Return the (x, y) coordinate for the center point of the cell that contains the specified text.  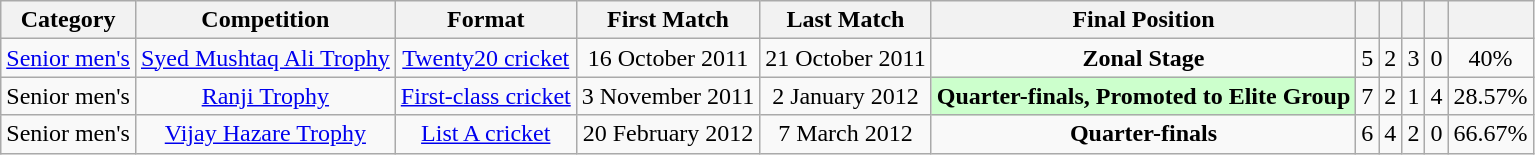
Competition (265, 20)
Vijay Hazare Trophy (265, 134)
Ranji Trophy (265, 96)
First-class cricket (486, 96)
Last Match (846, 20)
7 March 2012 (846, 134)
Syed Mushtaq Ali Trophy (265, 58)
40% (1490, 58)
Zonal Stage (1144, 58)
7 (1368, 96)
Format (486, 20)
3 November 2011 (668, 96)
5 (1368, 58)
20 February 2012 (668, 134)
List A cricket (486, 134)
First Match (668, 20)
28.57% (1490, 96)
Quarter-finals (1144, 134)
Twenty20 cricket (486, 58)
Final Position (1144, 20)
1 (1414, 96)
2 January 2012 (846, 96)
16 October 2011 (668, 58)
21 October 2011 (846, 58)
3 (1414, 58)
Category (68, 20)
6 (1368, 134)
Quarter-finals, Promoted to Elite Group (1144, 96)
66.67% (1490, 134)
